For the text-containing cell, return its midpoint in (X, Y) coordinate format. 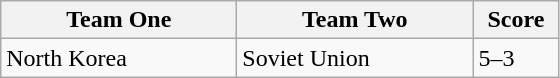
Score (516, 20)
Soviet Union (355, 58)
Team One (119, 20)
5–3 (516, 58)
North Korea (119, 58)
Team Two (355, 20)
